For the text-containing cell, return its midpoint in (x, y) coordinate format. 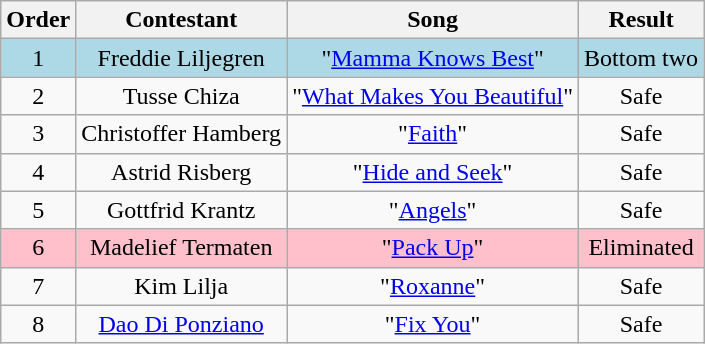
6 (38, 248)
"Faith" (433, 134)
Contestant (182, 20)
Dao Di Ponziano (182, 324)
8 (38, 324)
Astrid Risberg (182, 172)
Song (433, 20)
Eliminated (642, 248)
"Mamma Knows Best" (433, 58)
Madelief Termaten (182, 248)
Order (38, 20)
"Pack Up" (433, 248)
Tusse Chiza (182, 96)
"Hide and Seek" (433, 172)
5 (38, 210)
3 (38, 134)
Kim Lilja (182, 286)
"What Makes You Beautiful" (433, 96)
Freddie Liljegren (182, 58)
"Roxanne" (433, 286)
Christoffer Hamberg (182, 134)
"Angels" (433, 210)
Result (642, 20)
2 (38, 96)
4 (38, 172)
Gottfrid Krantz (182, 210)
"Fix You" (433, 324)
1 (38, 58)
7 (38, 286)
Bottom two (642, 58)
